Search for the cell housing the specified text and yield its (x, y) center coordinate. 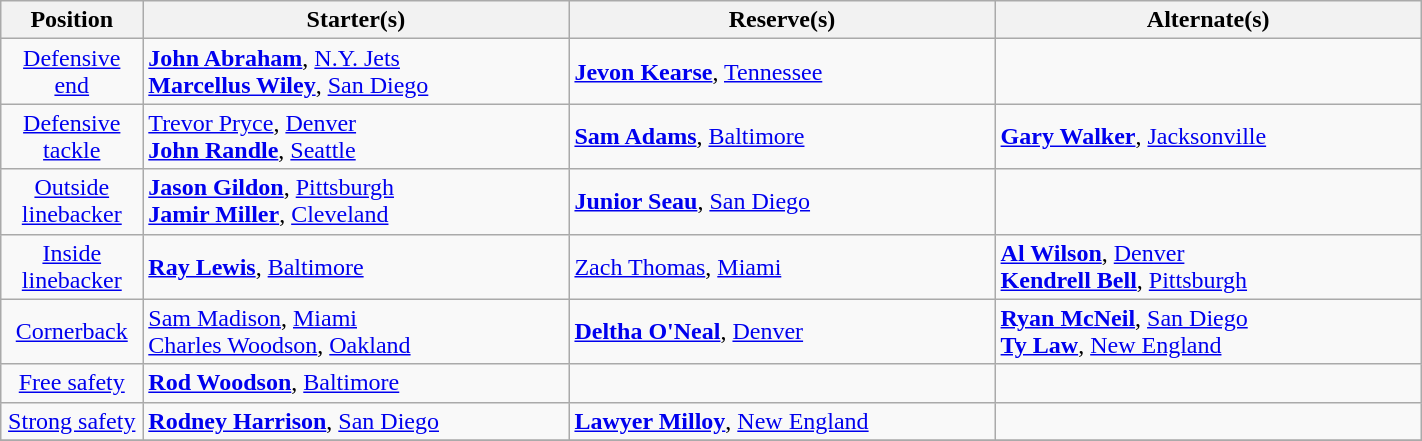
Starter(s) (356, 20)
Sam Adams, Baltimore (782, 136)
Outside linebacker (72, 202)
John Abraham, N.Y. Jets Marcellus Wiley, San Diego (356, 72)
Ray Lewis, Baltimore (356, 266)
Cornerback (72, 332)
Deltha O'Neal, Denver (782, 332)
Rod Woodson, Baltimore (356, 383)
Ryan McNeil, San Diego Ty Law, New England (1208, 332)
Alternate(s) (1208, 20)
Zach Thomas, Miami (782, 266)
Free safety (72, 383)
Trevor Pryce, Denver John Randle, Seattle (356, 136)
Lawyer Milloy, New England (782, 421)
Reserve(s) (782, 20)
Strong safety (72, 421)
Inside linebacker (72, 266)
Defensive tackle (72, 136)
Gary Walker, Jacksonville (1208, 136)
Jason Gildon, Pittsburgh Jamir Miller, Cleveland (356, 202)
Rodney Harrison, San Diego (356, 421)
Al Wilson, Denver Kendrell Bell, Pittsburgh (1208, 266)
Junior Seau, San Diego (782, 202)
Position (72, 20)
Sam Madison, Miami Charles Woodson, Oakland (356, 332)
Jevon Kearse, Tennessee (782, 72)
Defensive end (72, 72)
